Locate the cell with the specified text and output its (x, y) center coordinate. 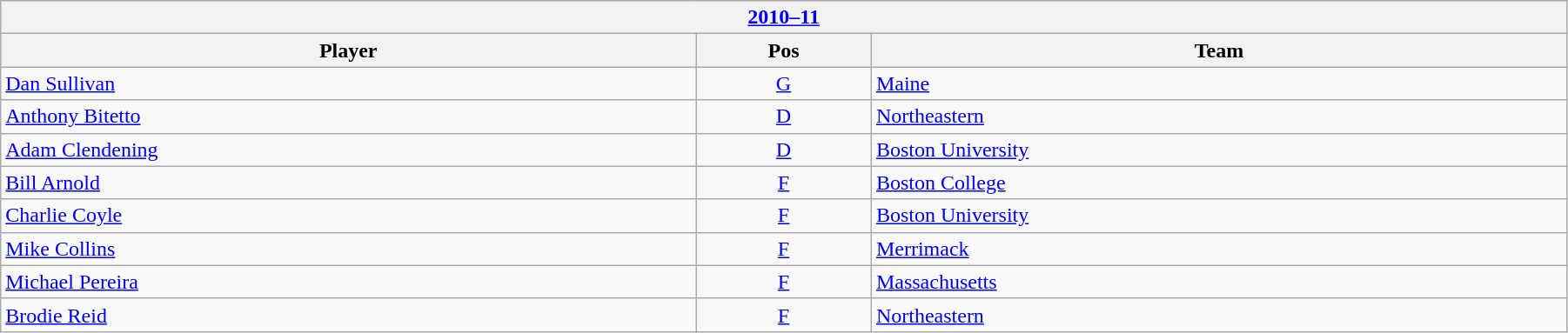
Brodie Reid (348, 315)
Team (1218, 50)
Michael Pereira (348, 282)
Massachusetts (1218, 282)
Player (348, 50)
Pos (784, 50)
Dan Sullivan (348, 83)
Maine (1218, 83)
Charlie Coyle (348, 216)
Bill Arnold (348, 183)
Anthony Bitetto (348, 117)
G (784, 83)
Mike Collins (348, 249)
2010–11 (784, 17)
Boston College (1218, 183)
Merrimack (1218, 249)
Adam Clendening (348, 150)
